From the cell containing the given text, extract its center point as [x, y] coordinate. 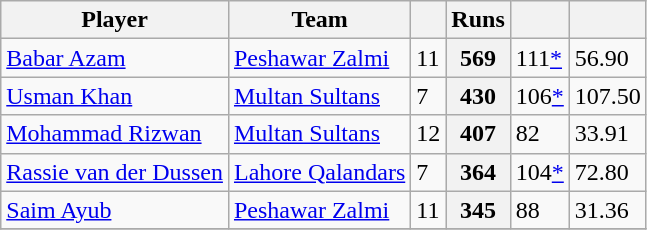
33.91 [608, 134]
104* [540, 172]
88 [540, 210]
Rassie van der Dussen [115, 172]
Player [115, 20]
Lahore Qalandars [319, 172]
Saim Ayub [115, 210]
407 [478, 134]
Team [319, 20]
345 [478, 210]
Usman Khan [115, 96]
Runs [478, 20]
364 [478, 172]
12 [428, 134]
Mohammad Rizwan [115, 134]
Babar Azam [115, 58]
111* [540, 58]
107.50 [608, 96]
56.90 [608, 58]
72.80 [608, 172]
31.36 [608, 210]
569 [478, 58]
430 [478, 96]
106* [540, 96]
82 [540, 134]
